Locate the cell with the specified text and output its (X, Y) center coordinate. 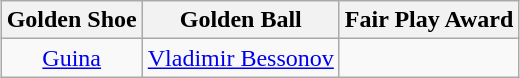
Fair Play Award (429, 20)
Golden Shoe (72, 20)
Vladimir Bessonov (240, 58)
Golden Ball (240, 20)
Guina (72, 58)
